Extract the [X, Y] coordinate from the center of the cell holding the provided text.  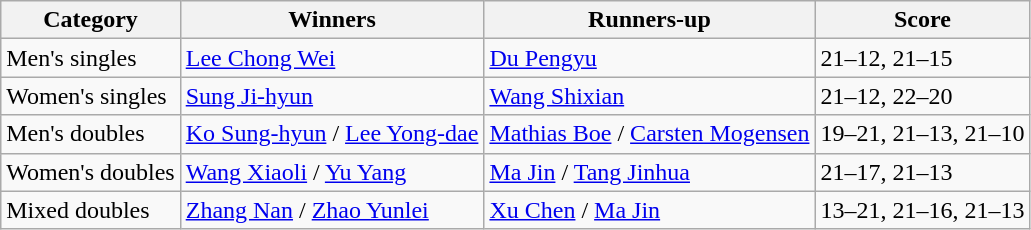
21–17, 21–13 [922, 172]
Women's singles [90, 96]
Lee Chong Wei [332, 58]
13–21, 21–16, 21–13 [922, 210]
21–12, 21–15 [922, 58]
Ko Sung-hyun / Lee Yong-dae [332, 134]
Men's doubles [90, 134]
Wang Xiaoli / Yu Yang [332, 172]
19–21, 21–13, 21–10 [922, 134]
Xu Chen / Ma Jin [650, 210]
Wang Shixian [650, 96]
Du Pengyu [650, 58]
Zhang Nan / Zhao Yunlei [332, 210]
Women's doubles [90, 172]
Men's singles [90, 58]
Sung Ji-hyun [332, 96]
Mixed doubles [90, 210]
Category [90, 20]
Runners-up [650, 20]
21–12, 22–20 [922, 96]
Score [922, 20]
Winners [332, 20]
Ma Jin / Tang Jinhua [650, 172]
Mathias Boe / Carsten Mogensen [650, 134]
